Return (x, y) of the center of cell containing provided text 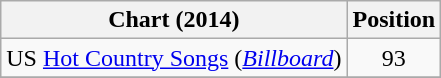
Chart (2014) (174, 20)
Position (394, 20)
US Hot Country Songs (Billboard) (174, 58)
93 (394, 58)
